Pinpoint the cell where the given text exists, returning its [x, y] midpoint coordinate. 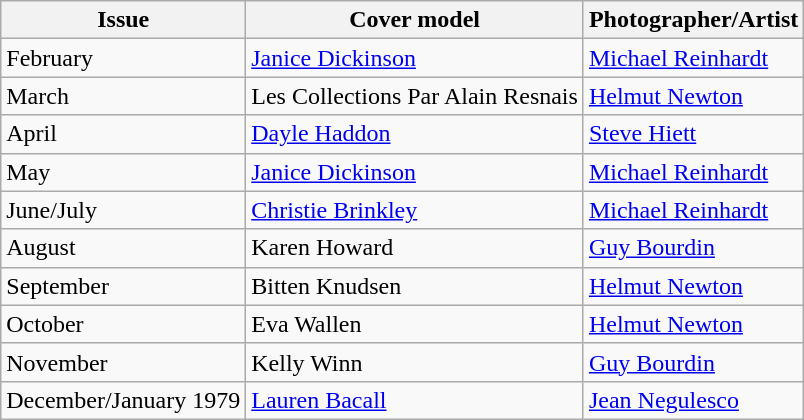
April [124, 134]
Steve Hiett [693, 134]
Les Collections Par Alain Resnais [415, 96]
Photographer/Artist [693, 20]
Karen Howard [415, 248]
May [124, 172]
Kelly Winn [415, 362]
June/July [124, 210]
March [124, 96]
October [124, 324]
Jean Negulesco [693, 400]
Cover model [415, 20]
Issue [124, 20]
Eva Wallen [415, 324]
Lauren Bacall [415, 400]
Dayle Haddon [415, 134]
September [124, 286]
February [124, 58]
November [124, 362]
Bitten Knudsen [415, 286]
August [124, 248]
December/January 1979 [124, 400]
Christie Brinkley [415, 210]
